Provide the (X, Y) coordinate of the cell's center where the given text is located.  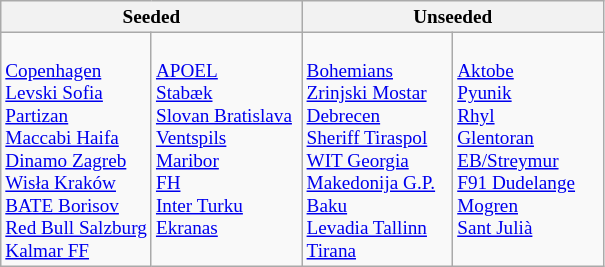
Unseeded (452, 17)
Seeded (152, 17)
Copenhagen Levski Sofia Partizan Maccabi Haifa Dinamo Zagreb Wisła Kraków BATE Borisov Red Bull Salzburg Kalmar FF (76, 149)
Bohemians Zrinjski Mostar Debrecen Sheriff Tiraspol WIT Georgia Makedonija G.P. Baku Levadia Tallinn Tirana (378, 149)
APOEL Stabæk Slovan Bratislava Ventspils Maribor FH Inter Turku Ekranas (226, 149)
Aktobe Pyunik Rhyl Glentoran EB/Streymur F91 Dudelange Mogren Sant Julià (528, 149)
